Capture the cell that displays the provided text and extract its (x, y) central coordinate. 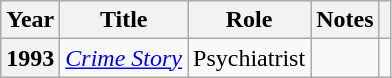
Year (30, 20)
1993 (30, 58)
Notes (345, 20)
Title (124, 20)
Psychiatrist (250, 58)
Crime Story (124, 58)
Role (250, 20)
